Return the [X, Y] coordinate for the center point of the cell that contains the specified text.  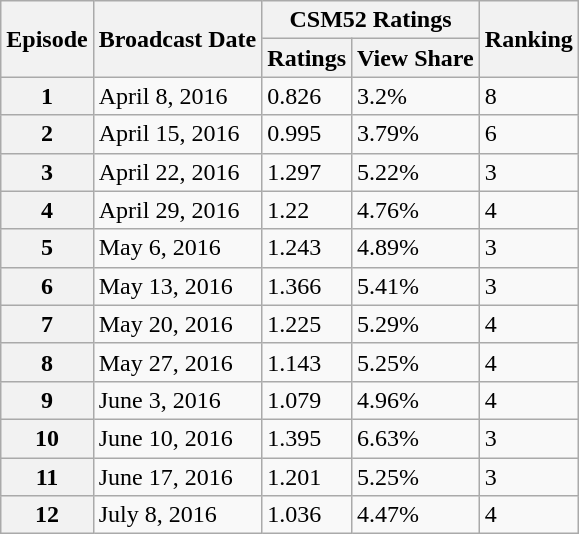
1.22 [307, 210]
June 17, 2016 [178, 477]
April 8, 2016 [178, 96]
Episode [47, 39]
1.079 [307, 400]
1.297 [307, 172]
4.47% [416, 515]
3.79% [416, 134]
11 [47, 477]
Broadcast Date [178, 39]
April 15, 2016 [178, 134]
May 13, 2016 [178, 286]
7 [47, 324]
3.2% [416, 96]
1.395 [307, 438]
May 20, 2016 [178, 324]
April 22, 2016 [178, 172]
April 29, 2016 [178, 210]
5.22% [416, 172]
June 10, 2016 [178, 438]
10 [47, 438]
0.995 [307, 134]
5.29% [416, 324]
May 27, 2016 [178, 362]
View Share [416, 58]
1.243 [307, 248]
5.41% [416, 286]
May 6, 2016 [178, 248]
6.63% [416, 438]
1.366 [307, 286]
4.96% [416, 400]
Ratings [307, 58]
1 [47, 96]
CSM52 Ratings [370, 20]
4.76% [416, 210]
July 8, 2016 [178, 515]
0.826 [307, 96]
1.225 [307, 324]
12 [47, 515]
2 [47, 134]
4.89% [416, 248]
1.143 [307, 362]
June 3, 2016 [178, 400]
5 [47, 248]
9 [47, 400]
1.036 [307, 515]
1.201 [307, 477]
Ranking [528, 39]
